Search for the cell housing the specified text and yield its [X, Y] center coordinate. 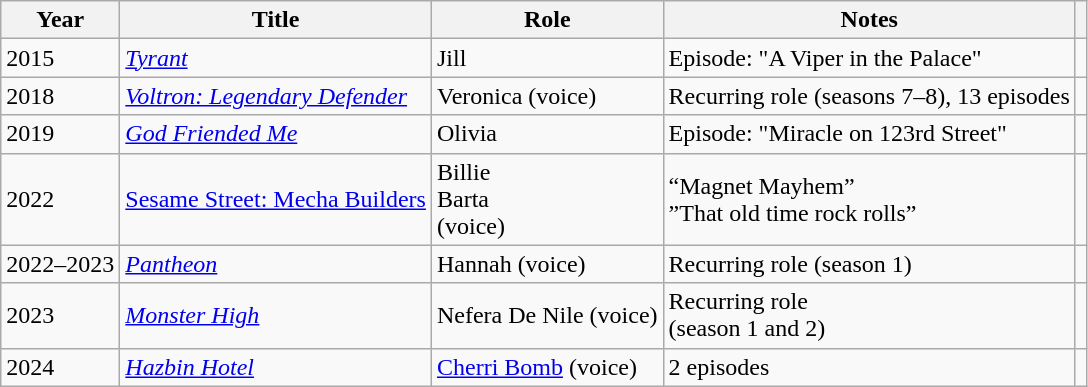
Hazbin Hotel [276, 367]
Recurring role (seasons 7–8), 13 episodes [869, 96]
2022–2023 [60, 264]
Hannah (voice) [547, 264]
God Friended Me [276, 134]
2015 [60, 58]
Voltron: Legendary Defender [276, 96]
2 episodes [869, 367]
“Magnet Mayhem””That old time rock rolls” [869, 199]
Year [60, 20]
BillieBarta(voice) [547, 199]
2019 [60, 134]
Episode: "Miracle on 123rd Street" [869, 134]
2024 [60, 367]
Tyrant [276, 58]
Title [276, 20]
Recurring role(season 1 and 2) [869, 316]
2018 [60, 96]
Episode: "A Viper in the Palace" [869, 58]
2022 [60, 199]
Nefera De Nile (voice) [547, 316]
Notes [869, 20]
Olivia [547, 134]
Jill [547, 58]
Monster High [276, 316]
Pantheon [276, 264]
Role [547, 20]
Recurring role (season 1) [869, 264]
Veronica (voice) [547, 96]
Sesame Street: Mecha Builders [276, 199]
2023 [60, 316]
Cherri Bomb (voice) [547, 367]
